Locate the cell with the specified text and output its (X, Y) center coordinate. 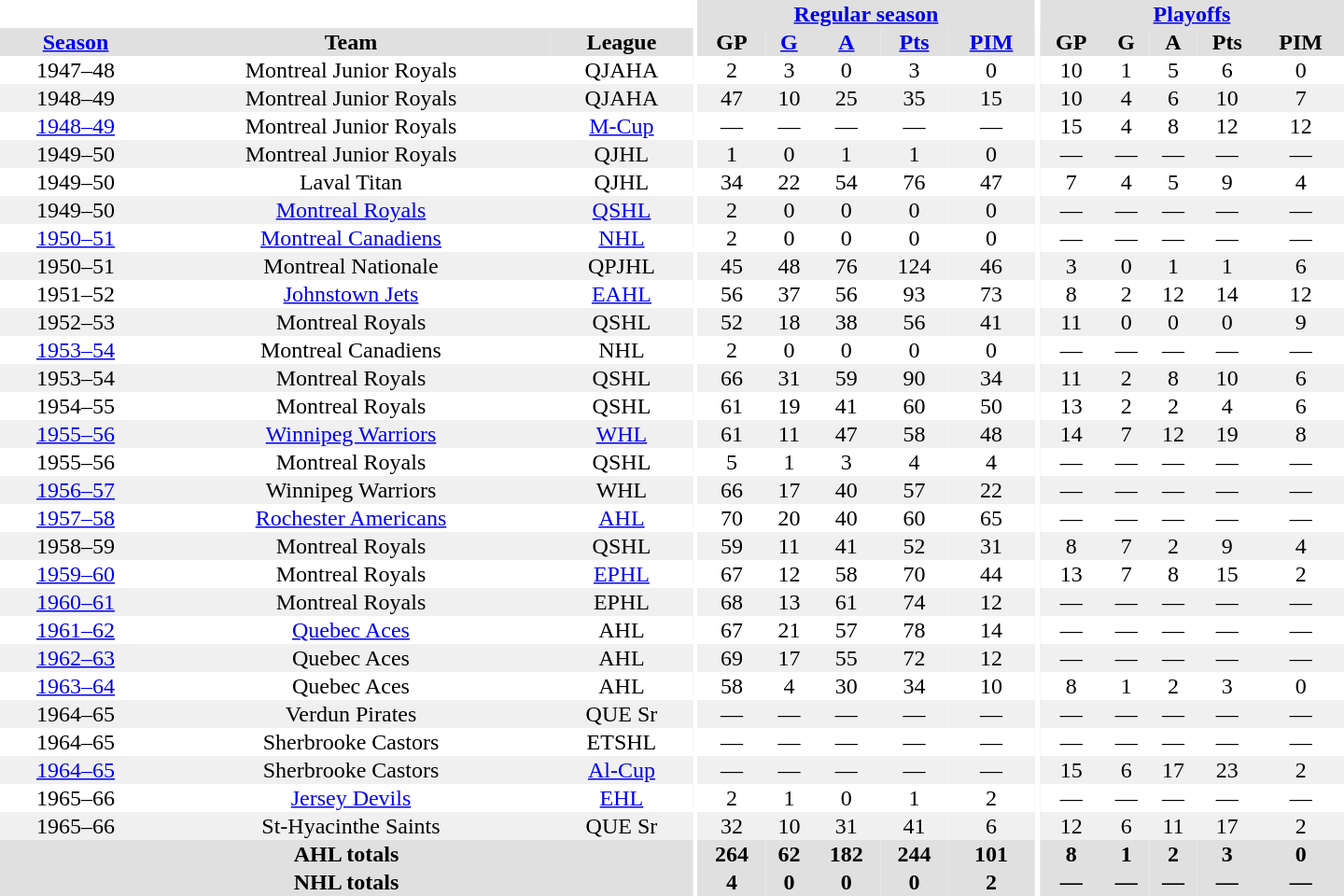
69 (732, 658)
1958–59 (76, 546)
18 (789, 322)
54 (847, 182)
Playoffs (1192, 14)
1951–52 (76, 294)
73 (991, 294)
44 (991, 574)
1954–55 (76, 406)
M-Cup (622, 126)
68 (732, 602)
46 (991, 266)
78 (915, 630)
1947–48 (76, 70)
League (622, 42)
Regular season (866, 14)
1952–53 (76, 322)
65 (991, 518)
Team (351, 42)
Al-Cup (622, 770)
Johnstown Jets (351, 294)
ETSHL (622, 742)
1962–63 (76, 658)
264 (732, 854)
21 (789, 630)
93 (915, 294)
90 (915, 378)
62 (789, 854)
1963–64 (76, 686)
32 (732, 826)
124 (915, 266)
25 (847, 98)
Rochester Americans (351, 518)
AHL totals (346, 854)
244 (915, 854)
45 (732, 266)
74 (915, 602)
101 (991, 854)
50 (991, 406)
38 (847, 322)
Verdun Pirates (351, 714)
Season (76, 42)
1957–58 (76, 518)
35 (915, 98)
St-Hyacinthe Saints (351, 826)
20 (789, 518)
72 (915, 658)
EHL (622, 798)
182 (847, 854)
QPJHL (622, 266)
55 (847, 658)
30 (847, 686)
23 (1226, 770)
1961–62 (76, 630)
37 (789, 294)
1956–57 (76, 490)
1959–60 (76, 574)
Jersey Devils (351, 798)
NHL totals (346, 882)
EAHL (622, 294)
Laval Titan (351, 182)
1960–61 (76, 602)
Montreal Nationale (351, 266)
